Output the [x, y] coordinate of the center of the cell containing the given text.  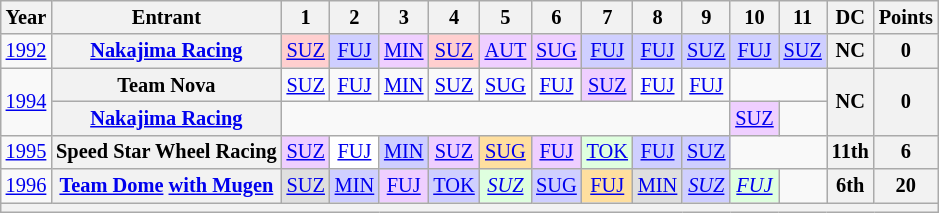
1996 [26, 186]
8 [658, 17]
5 [506, 17]
Year [26, 17]
1994 [26, 102]
1992 [26, 51]
AUT [506, 51]
4 [454, 17]
1995 [26, 152]
10 [754, 17]
Team Nova [166, 85]
Team Dome with Mugen [166, 186]
1 [306, 17]
Points [906, 17]
11th [850, 152]
Entrant [166, 17]
9 [706, 17]
2 [354, 17]
DC [850, 17]
3 [404, 17]
11 [803, 17]
7 [608, 17]
Speed Star Wheel Racing [166, 152]
6th [850, 186]
20 [906, 186]
